Return [x, y] of the center of cell containing provided text 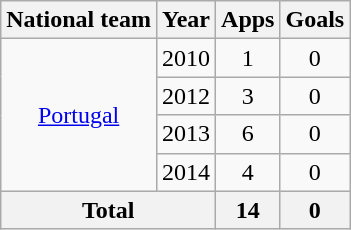
14 [248, 210]
2010 [186, 58]
2014 [186, 172]
3 [248, 96]
Goals [315, 20]
Apps [248, 20]
4 [248, 172]
2013 [186, 134]
1 [248, 58]
6 [248, 134]
2012 [186, 96]
Portugal [79, 115]
Total [108, 210]
Year [186, 20]
National team [79, 20]
